Locate the cell with the specified text and output its [x, y] center coordinate. 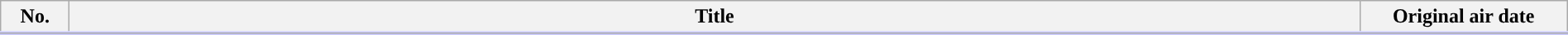
No. [35, 17]
Title [715, 17]
Original air date [1464, 17]
